Locate the cell with the specified text and output its [x, y] center coordinate. 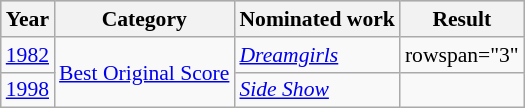
Dreamgirls [316, 55]
Side Show [316, 90]
Best Original Score [144, 72]
rowspan="3" [462, 55]
Nominated work [316, 19]
Result [462, 19]
1982 [28, 55]
Year [28, 19]
1998 [28, 90]
Category [144, 19]
